Capture the cell that displays the provided text and extract its [x, y] central coordinate. 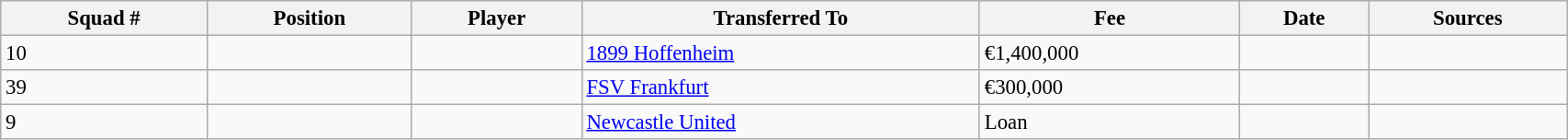
Date [1304, 18]
1899 Hoffenheim [781, 53]
Squad # [105, 18]
Newcastle United [781, 122]
FSV Frankfurt [781, 87]
Player [496, 18]
Fee [1110, 18]
Position [309, 18]
€300,000 [1110, 87]
10 [105, 53]
Loan [1110, 122]
€1,400,000 [1110, 53]
9 [105, 122]
Sources [1468, 18]
39 [105, 87]
Transferred To [781, 18]
